Determine the [X, Y] coordinate at the center of the cell enclosing the given text.  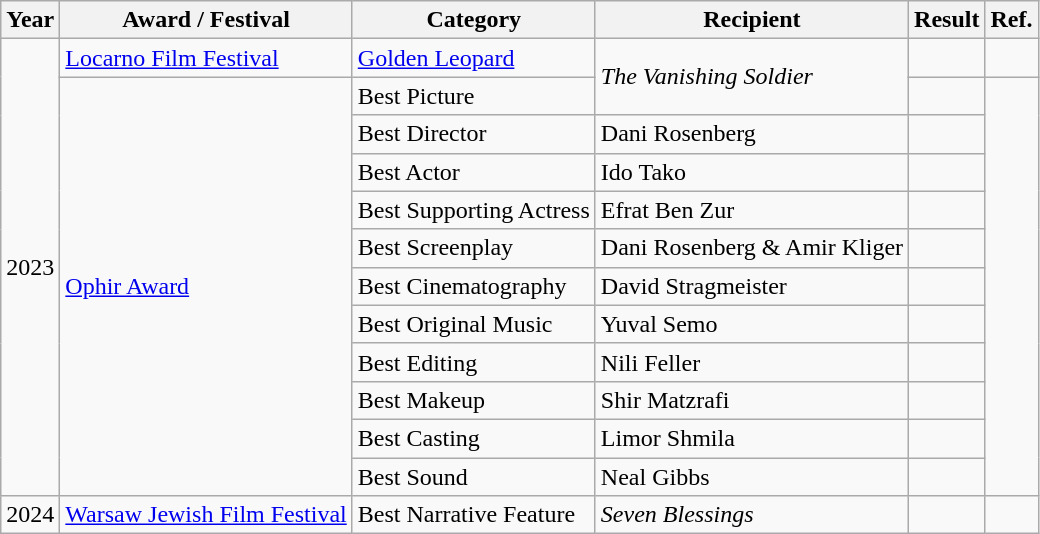
Recipient [752, 20]
Best Supporting Actress [474, 210]
David Stragmeister [752, 286]
Nili Feller [752, 362]
Efrat Ben Zur [752, 210]
Best Narrative Feature [474, 515]
2024 [30, 515]
Award / Festival [206, 20]
Best Actor [474, 172]
Seven Blessings [752, 515]
Best Picture [474, 96]
Best Makeup [474, 400]
Best Casting [474, 438]
Year [30, 20]
Locarno Film Festival [206, 58]
Best Screenplay [474, 248]
Ophir Award [206, 286]
Best Sound [474, 477]
2023 [30, 268]
Ido Tako [752, 172]
Best Original Music [474, 324]
Category [474, 20]
Dani Rosenberg & Amir Kliger [752, 248]
Dani Rosenberg [752, 134]
Ref. [1012, 20]
Warsaw Jewish Film Festival [206, 515]
Neal Gibbs [752, 477]
Shir Matzrafi [752, 400]
Golden Leopard [474, 58]
Best Director [474, 134]
The Vanishing Soldier [752, 77]
Best Editing [474, 362]
Limor Shmila [752, 438]
Result [947, 20]
Best Cinematography [474, 286]
Yuval Semo [752, 324]
